Find where the given text appears and provide that cell's center as [x, y] coordinate. 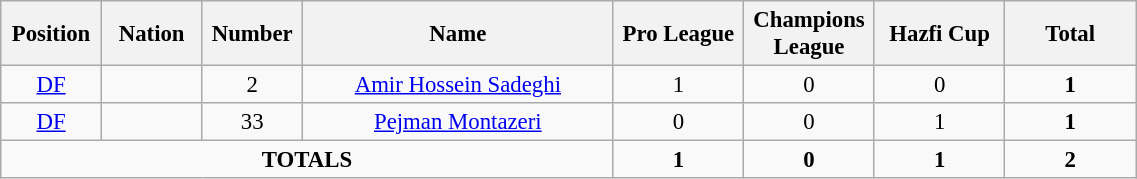
33 [252, 122]
Pro League [678, 34]
TOTALS [307, 160]
Pejman Montazeri [458, 122]
Amir Hossein Sadeghi [458, 85]
Number [252, 34]
Name [458, 34]
Position [52, 34]
Hazfi Cup [940, 34]
Total [1070, 34]
Nation [152, 34]
Champions League [810, 34]
